Detect which cell encompasses the target text, then output its (x, y) center coordinate. 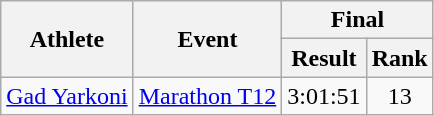
Athlete (67, 39)
13 (400, 96)
Event (208, 39)
3:01:51 (324, 96)
Result (324, 58)
Marathon T12 (208, 96)
Gad Yarkoni (67, 96)
Final (358, 20)
Rank (400, 58)
